Search for the cell housing the specified text and yield its [x, y] center coordinate. 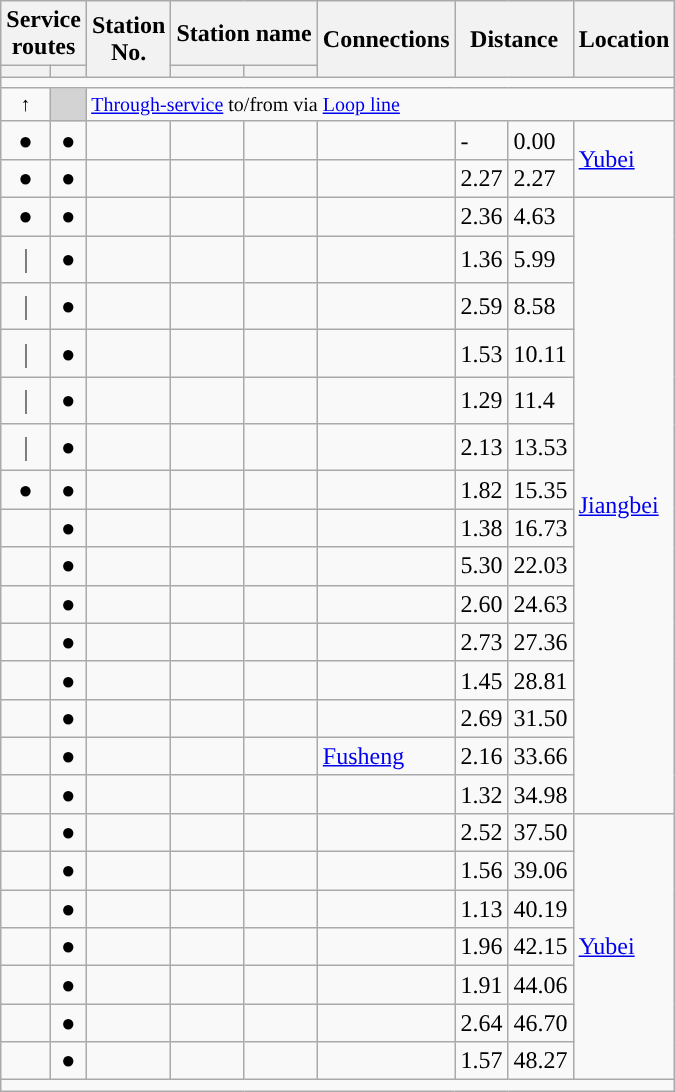
Serviceroutes [44, 34]
1.45 [482, 680]
Location [624, 39]
34.98 [540, 794]
37.50 [540, 832]
16.73 [540, 528]
8.58 [540, 306]
4.63 [540, 217]
1.32 [482, 794]
StationNo. [128, 39]
2.16 [482, 756]
22.03 [540, 566]
1.38 [482, 528]
31.50 [540, 718]
Jiangbei [624, 506]
↑ [26, 104]
39.06 [540, 871]
46.70 [540, 1023]
48.27 [540, 1061]
44.06 [540, 985]
2.64 [482, 1023]
Through-service to/from via Loop line [380, 104]
10.11 [540, 354]
1.29 [482, 400]
2.52 [482, 832]
15.35 [540, 490]
40.19 [540, 909]
2.13 [482, 448]
42.15 [540, 947]
1.82 [482, 490]
- [482, 140]
1.13 [482, 909]
24.63 [540, 604]
Distance [514, 39]
5.99 [540, 260]
2.59 [482, 306]
2.36 [482, 217]
11.4 [540, 400]
2.60 [482, 604]
Fusheng [386, 756]
1.53 [482, 354]
Station name [244, 34]
27.36 [540, 642]
33.66 [540, 756]
1.56 [482, 871]
2.73 [482, 642]
1.57 [482, 1061]
Connections [386, 39]
1.36 [482, 260]
28.81 [540, 680]
1.91 [482, 985]
2.69 [482, 718]
0.00 [540, 140]
5.30 [482, 566]
13.53 [540, 448]
1.96 [482, 947]
